Extract the (X, Y) coordinate from the center of the cell holding the provided text.  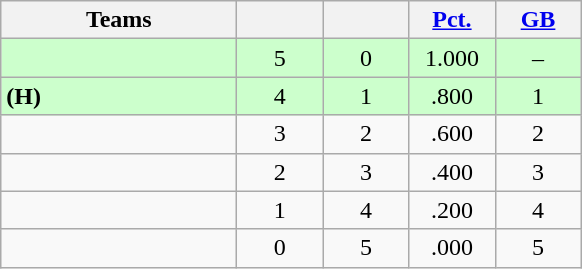
Pct. (452, 20)
.600 (452, 134)
– (538, 58)
.200 (452, 210)
GB (538, 20)
Teams (119, 20)
.800 (452, 96)
.000 (452, 248)
.400 (452, 172)
1.000 (452, 58)
(H) (119, 96)
